Determine the (x, y) coordinate at the center of the cell enclosing the given text.  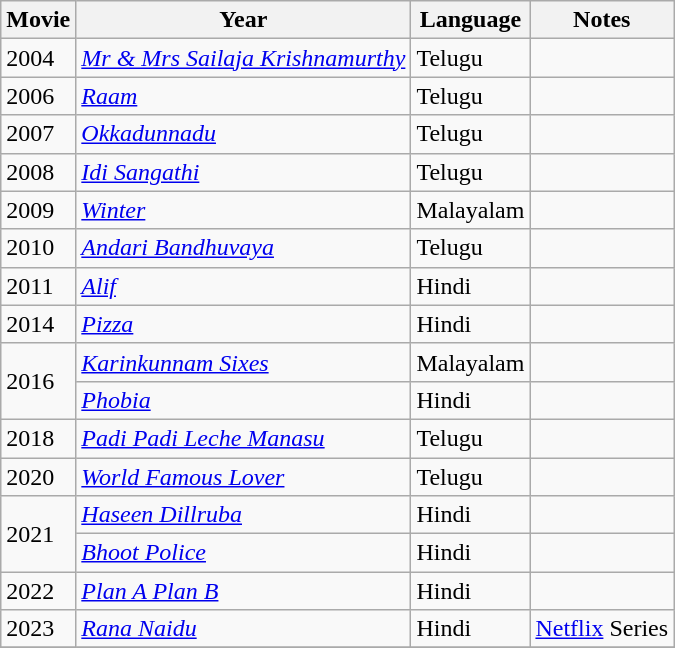
2023 (38, 629)
Alif (244, 286)
Notes (602, 20)
2011 (38, 286)
Plan A Plan B (244, 591)
2004 (38, 58)
2010 (38, 248)
2021 (38, 534)
Pizza (244, 324)
Netflix Series (602, 629)
World Famous Lover (244, 477)
2022 (38, 591)
Karinkunnam Sixes (244, 362)
Padi Padi Leche Manasu (244, 438)
2006 (38, 96)
2007 (38, 134)
2009 (38, 210)
Rana Naidu (244, 629)
Mr & Mrs Sailaja Krishnamurthy (244, 58)
Okkadunnadu (244, 134)
Idi Sangathi (244, 172)
2018 (38, 438)
2014 (38, 324)
Phobia (244, 400)
Winter (244, 210)
2020 (38, 477)
2016 (38, 381)
Year (244, 20)
Andari Bandhuvaya (244, 248)
Bhoot Police (244, 553)
Haseen Dillruba (244, 515)
Language (470, 20)
Movie (38, 20)
Raam (244, 96)
2008 (38, 172)
